Scan for the cell matching the given text and deliver its (X, Y) coordinate at center. 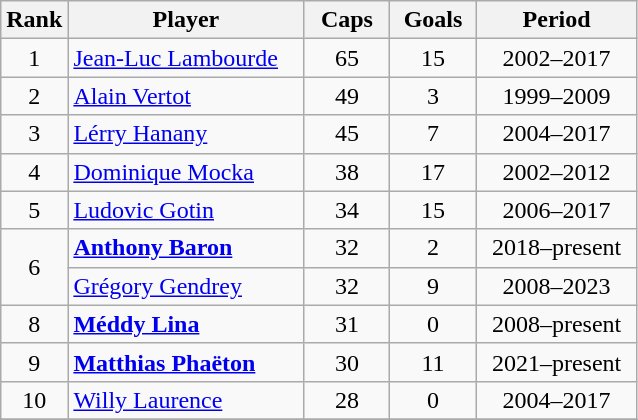
2008–2023 (556, 286)
2008–present (556, 324)
65 (347, 58)
38 (347, 172)
Ludovic Gotin (186, 210)
4 (34, 172)
Period (556, 20)
Caps (347, 20)
Jean-Luc Lambourde (186, 58)
Willy Laurence (186, 400)
1 (34, 58)
28 (347, 400)
1999–2009 (556, 96)
Player (186, 20)
30 (347, 362)
8 (34, 324)
2002–2012 (556, 172)
2018–present (556, 248)
Matthias Phaëton (186, 362)
10 (34, 400)
Lérry Hanany (186, 134)
45 (347, 134)
Méddy Lina (186, 324)
7 (433, 134)
Dominique Mocka (186, 172)
2002–2017 (556, 58)
49 (347, 96)
31 (347, 324)
17 (433, 172)
Rank (34, 20)
2021–present (556, 362)
Grégory Gendrey (186, 286)
34 (347, 210)
Goals (433, 20)
Anthony Baron (186, 248)
5 (34, 210)
2006–2017 (556, 210)
6 (34, 267)
Alain Vertot (186, 96)
11 (433, 362)
